Scan for the cell matching the given text and deliver its (X, Y) coordinate at center. 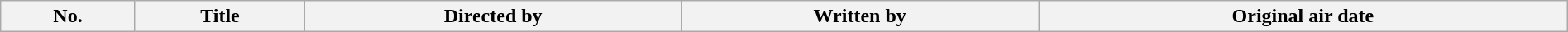
Title (220, 16)
Directed by (493, 16)
Original air date (1303, 16)
No. (68, 16)
Written by (860, 16)
